Find where the given text appears and provide that cell's center as (X, Y) coordinate. 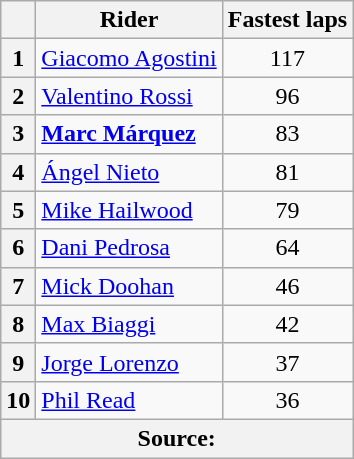
Phil Read (129, 400)
Fastest laps (287, 20)
Rider (129, 20)
8 (18, 324)
4 (18, 172)
2 (18, 96)
37 (287, 362)
Jorge Lorenzo (129, 362)
Mike Hailwood (129, 210)
83 (287, 134)
Marc Márquez (129, 134)
64 (287, 248)
3 (18, 134)
42 (287, 324)
9 (18, 362)
1 (18, 58)
81 (287, 172)
10 (18, 400)
Mick Doohan (129, 286)
Giacomo Agostini (129, 58)
117 (287, 58)
Dani Pedrosa (129, 248)
5 (18, 210)
Source: (177, 438)
46 (287, 286)
36 (287, 400)
79 (287, 210)
Valentino Rossi (129, 96)
7 (18, 286)
6 (18, 248)
Max Biaggi (129, 324)
96 (287, 96)
Ángel Nieto (129, 172)
